From the cell containing the given text, extract its center point as [x, y] coordinate. 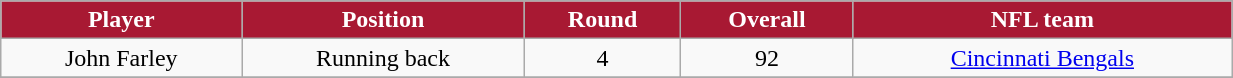
92 [767, 58]
John Farley [122, 58]
NFL team [1042, 20]
Player [122, 20]
Position [384, 20]
4 [602, 58]
Cincinnati Bengals [1042, 58]
Running back [384, 58]
Overall [767, 20]
Round [602, 20]
